Determine the (X, Y) coordinate at the center of the cell enclosing the given text.  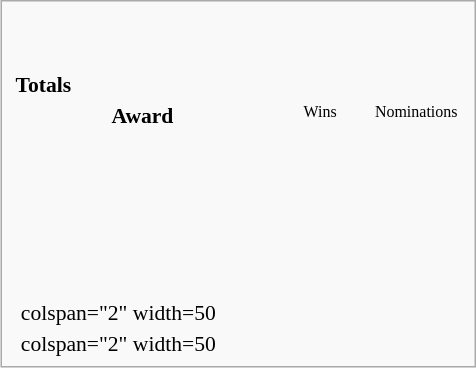
Totals (238, 84)
Wins (320, 116)
Nominations (416, 116)
Totals Award Wins Nominations (239, 168)
Award (142, 116)
